Return the [x, y] coordinate for the center point of the cell that contains the specified text.  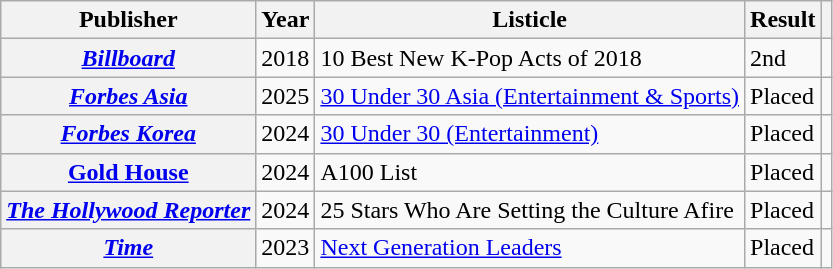
A100 List [530, 172]
25 Stars Who Are Setting the Culture Afire [530, 210]
10 Best New K-Pop Acts of 2018 [530, 58]
30 Under 30 (Entertainment) [530, 134]
Billboard [128, 58]
Forbes Korea [128, 134]
The Hollywood Reporter [128, 210]
2025 [286, 96]
Year [286, 20]
Next Generation Leaders [530, 248]
Listicle [530, 20]
2023 [286, 248]
Publisher [128, 20]
2nd [783, 58]
Time [128, 248]
Forbes Asia [128, 96]
Result [783, 20]
2018 [286, 58]
30 Under 30 Asia (Entertainment & Sports) [530, 96]
Gold House [128, 172]
